Capture the cell that displays the provided text and extract its (x, y) central coordinate. 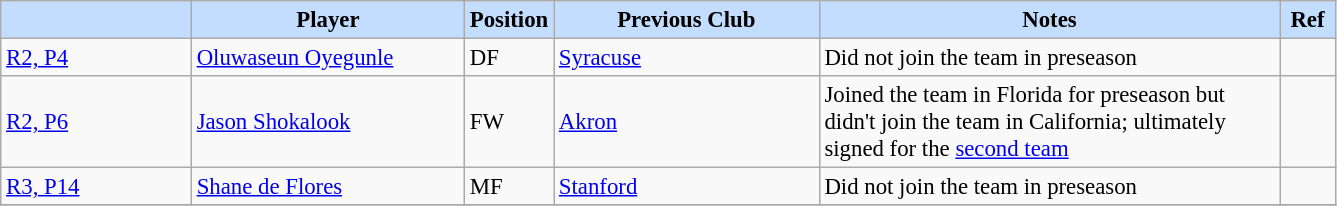
Ref (1308, 20)
Shane de Flores (328, 187)
Stanford (687, 187)
MF (508, 187)
R2, P6 (96, 122)
Joined the team in Florida for preseason but didn't join the team in California; ultimately signed for the second team (1050, 122)
R3, P14 (96, 187)
Syracuse (687, 58)
Oluwaseun Oyegunle (328, 58)
DF (508, 58)
Player (328, 20)
Akron (687, 122)
FW (508, 122)
Position (508, 20)
Notes (1050, 20)
Previous Club (687, 20)
Jason Shokalook (328, 122)
R2, P4 (96, 58)
